Determine the (x, y) coordinate at the center of the cell enclosing the given text.  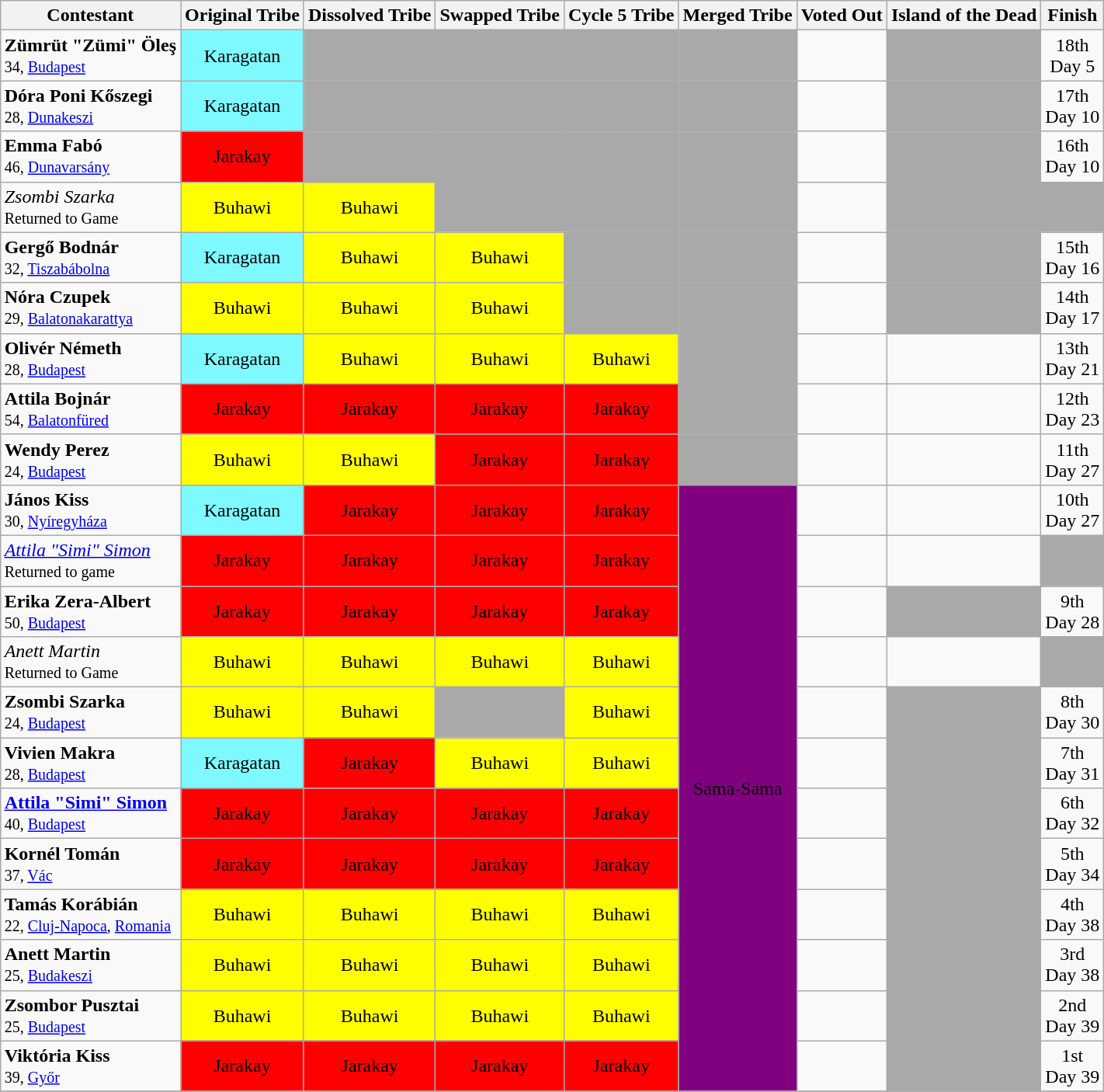
Kornél Tomán37, Vác (90, 864)
13thDay 21 (1073, 359)
Dissolved Tribe (370, 16)
Island of the Dead (963, 16)
Zsombor Pusztai25, Budapest (90, 1016)
18thDay 5 (1073, 56)
Erika Zera-Albert50, Budapest (90, 610)
11thDay 27 (1073, 460)
Anett MartinReturned to Game (90, 662)
János Kiss30, Nyíregyháza (90, 509)
Attila Bojnár54, Balatonfüred (90, 409)
Attila "Simi" SimonReturned to game (90, 561)
10thDay 27 (1073, 509)
Wendy Perez24, Budapest (90, 460)
16thDay 10 (1073, 157)
Viktória Kiss39, Győr (90, 1066)
15thDay 16 (1073, 258)
17thDay 10 (1073, 106)
Dóra Poni Kőszegi28, Dunakeszi (90, 106)
Anett Martin25, Budakeszi (90, 965)
14thDay 17 (1073, 308)
Tamás Korábián22, Cluj-Napoca, Romania (90, 915)
Contestant (90, 16)
4thDay 38 (1073, 915)
Zsombi Szarka24, Budapest (90, 713)
Sama-Sama (738, 788)
1stDay 39 (1073, 1066)
5thDay 34 (1073, 864)
Olivér Németh28, Budapest (90, 359)
Emma Fabó46, Dunavarsány (90, 157)
12thDay 23 (1073, 409)
Vivien Makra28, Budapest (90, 763)
9thDay 28 (1073, 610)
Merged Tribe (738, 16)
Attila "Simi" Simon40, Budapest (90, 814)
6thDay 32 (1073, 814)
Finish (1073, 16)
2ndDay 39 (1073, 1016)
Swapped Tribe (500, 16)
Original Tribe (242, 16)
Voted Out (842, 16)
3rdDay 38 (1073, 965)
Nóra Czupek29, Balatonakarattya (90, 308)
8thDay 30 (1073, 713)
Cycle 5 Tribe (621, 16)
Zsombi SzarkaReturned to Game (90, 207)
Gergő Bodnár32, Tiszabábolna (90, 258)
Zümrüt "Zümi" Öleş34, Budapest (90, 56)
7thDay 31 (1073, 763)
